Determine the (X, Y) coordinate at the center of the cell enclosing the given text.  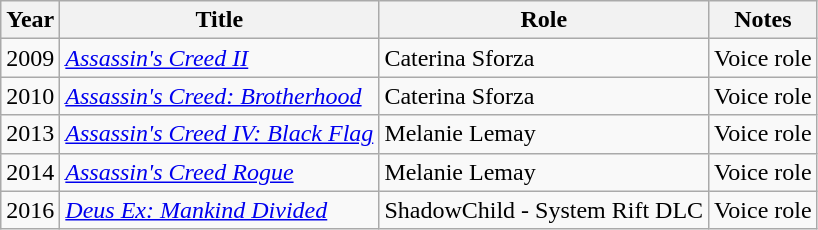
2016 (30, 210)
2010 (30, 96)
2009 (30, 58)
Deus Ex: Mankind Divided (220, 210)
Year (30, 20)
Assassin's Creed Rogue (220, 172)
2014 (30, 172)
Title (220, 20)
Assassin's Creed: Brotherhood (220, 96)
Assassin's Creed IV: Black Flag (220, 134)
2013 (30, 134)
ShadowChild - System Rift DLC (544, 210)
Role (544, 20)
Notes (764, 20)
Assassin's Creed II (220, 58)
